Locate the cell with the specified text and output its [X, Y] center coordinate. 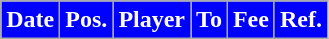
To [210, 20]
Date [30, 20]
Pos. [86, 20]
Player [152, 20]
Fee [250, 20]
Ref. [300, 20]
